Determine the [x, y] coordinate at the center of the cell enclosing the given text.  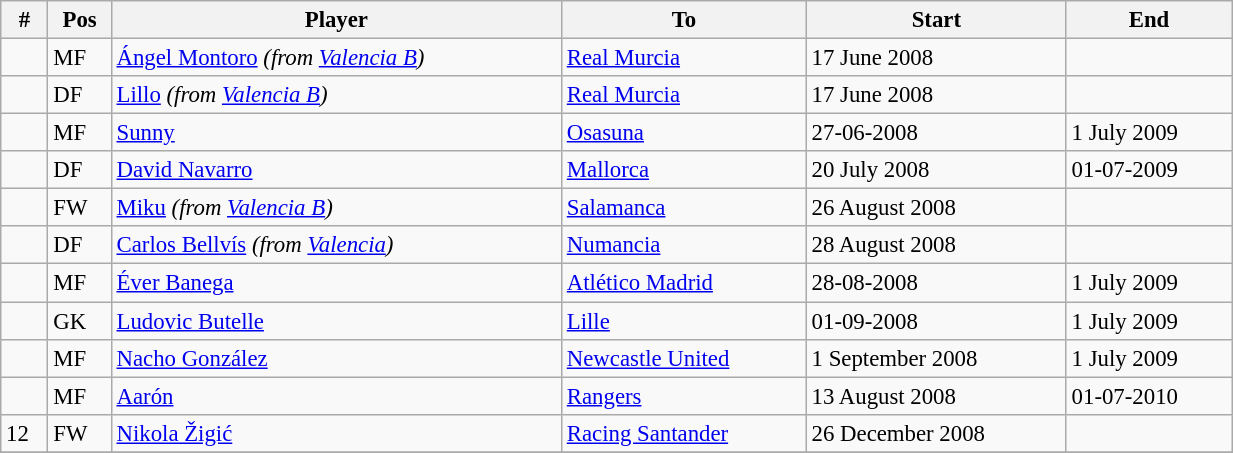
28-08-2008 [936, 283]
Mallorca [684, 170]
End [1148, 20]
Pos [80, 20]
Ángel Montoro (from Valencia B) [336, 58]
Osasuna [684, 133]
Nacho González [336, 358]
28 August 2008 [936, 245]
01-07-2009 [1148, 170]
01-09-2008 [936, 321]
Nikola Žigić [336, 433]
12 [24, 433]
27-06-2008 [936, 133]
Atlético Madrid [684, 283]
Player [336, 20]
13 August 2008 [936, 396]
Salamanca [684, 208]
To [684, 20]
Ludovic Butelle [336, 321]
26 December 2008 [936, 433]
Sunny [336, 133]
Rangers [684, 396]
Lillo (from Valencia B) [336, 95]
Carlos Bellvís (from Valencia) [336, 245]
1 September 2008 [936, 358]
Lille [684, 321]
Aarón [336, 396]
20 July 2008 [936, 170]
Racing Santander [684, 433]
Éver Banega [336, 283]
David Navarro [336, 170]
26 August 2008 [936, 208]
Numancia [684, 245]
01-07-2010 [1148, 396]
Miku (from Valencia B) [336, 208]
Newcastle United [684, 358]
GK [80, 321]
# [24, 20]
Start [936, 20]
